Scan for the cell matching the given text and deliver its (x, y) coordinate at center. 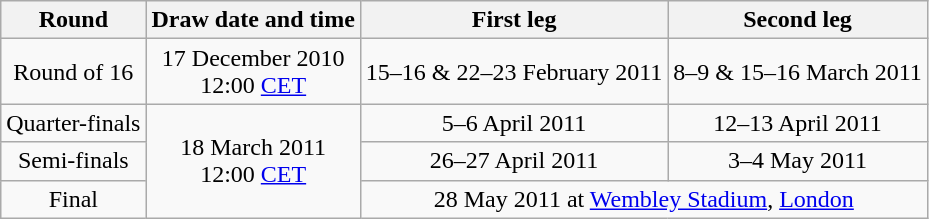
5–6 April 2011 (514, 123)
15–16 & 22–23 February 2011 (514, 72)
3–4 May 2011 (798, 161)
First leg (514, 20)
12–13 April 2011 (798, 123)
Round of 16 (74, 72)
Second leg (798, 20)
28 May 2011 at Wembley Stadium, London (644, 199)
18 March 201112:00 CET (253, 161)
Quarter-finals (74, 123)
Draw date and time (253, 20)
Final (74, 199)
Round (74, 20)
8–9 & 15–16 March 2011 (798, 72)
Semi-finals (74, 161)
26–27 April 2011 (514, 161)
17 December 201012:00 CET (253, 72)
